Determine the [X, Y] coordinate at the center of the cell enclosing the given text.  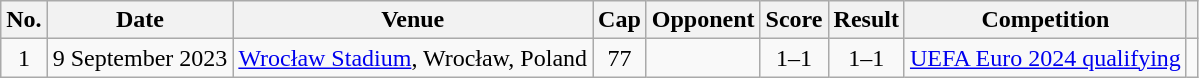
77 [620, 58]
Competition [1045, 20]
1 [24, 58]
No. [24, 20]
9 September 2023 [140, 58]
Date [140, 20]
Score [794, 20]
Wrocław Stadium, Wrocław, Poland [413, 58]
Opponent [703, 20]
Result [866, 20]
UEFA Euro 2024 qualifying [1045, 58]
Cap [620, 20]
Venue [413, 20]
